For the text-containing cell, return its midpoint in [x, y] coordinate format. 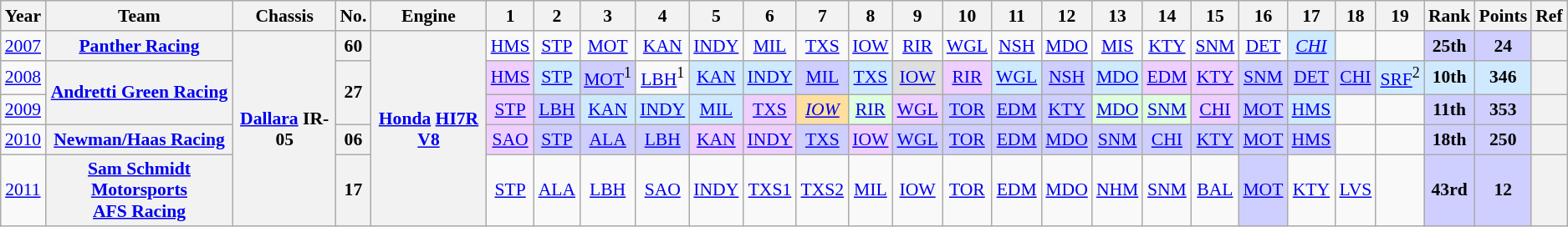
25th [1450, 46]
16 [1263, 16]
18th [1450, 139]
MIS [1117, 46]
11th [1450, 110]
3 [607, 16]
27 [353, 92]
Ref [1549, 16]
TXS2 [822, 190]
No. [353, 16]
MOT1 [607, 77]
15 [1214, 16]
1 [510, 16]
2011 [23, 190]
13 [1117, 16]
353 [1503, 110]
Andretti Green Racing [139, 92]
2009 [23, 110]
19 [1400, 16]
10 [967, 16]
LVS [1355, 190]
14 [1167, 16]
24 [1503, 46]
Team [139, 16]
346 [1503, 77]
Points [1503, 16]
2010 [23, 139]
11 [1017, 16]
60 [353, 46]
18 [1355, 16]
NHM [1117, 190]
Newman/Haas Racing [139, 139]
Chassis [284, 16]
TXS1 [769, 190]
Dallara IR-05 [284, 129]
7 [822, 16]
Year [23, 16]
250 [1503, 139]
Panther Racing [139, 46]
Engine [428, 16]
2 [557, 16]
9 [917, 16]
5 [716, 16]
BAL [1214, 190]
06 [353, 139]
6 [769, 16]
43rd [1450, 190]
Sam Schmidt MotorsportsAFS Racing [139, 190]
4 [662, 16]
2008 [23, 77]
2007 [23, 46]
10th [1450, 77]
LBH1 [662, 77]
Honda HI7R V8 [428, 129]
Rank [1450, 16]
8 [870, 16]
SRF2 [1400, 77]
